Pinpoint the cell where the given text exists, returning its [X, Y] midpoint coordinate. 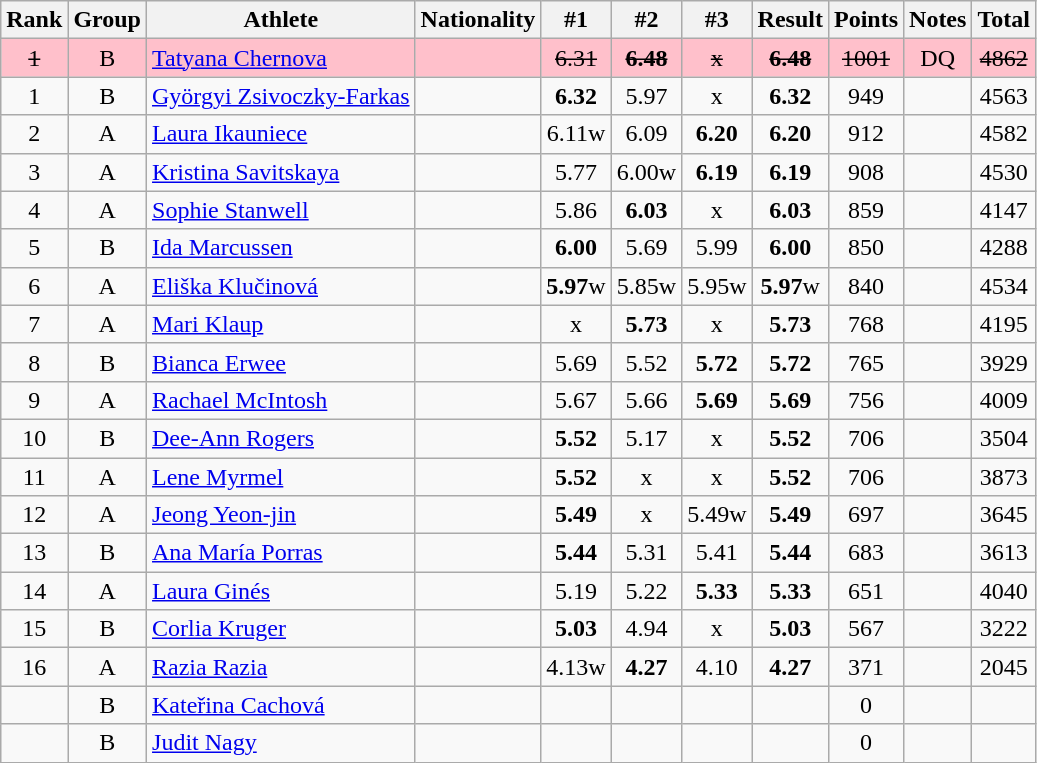
949 [866, 96]
5.67 [576, 400]
5 [34, 248]
9 [34, 400]
Laura Ikauniece [282, 134]
16 [34, 667]
4147 [1004, 210]
4288 [1004, 248]
11 [34, 477]
4530 [1004, 172]
3873 [1004, 477]
Notes [938, 20]
3613 [1004, 553]
2 [34, 134]
Total [1004, 20]
Kateřina Cachová [282, 705]
4.10 [717, 667]
912 [866, 134]
Sophie Stanwell [282, 210]
3645 [1004, 515]
5.95w [717, 286]
651 [866, 591]
Judit Nagy [282, 743]
4582 [1004, 134]
Rank [34, 20]
Tatyana Chernova [282, 58]
4.94 [646, 629]
4009 [1004, 400]
4040 [1004, 591]
Rachael McIntosh [282, 400]
Ana María Porras [282, 553]
Razia Razia [282, 667]
Kristina Savitskaya [282, 172]
Group [108, 20]
Bianca Erwee [282, 362]
3222 [1004, 629]
5.66 [646, 400]
6.11w [576, 134]
4.13w [576, 667]
6.31 [576, 58]
5.22 [646, 591]
768 [866, 324]
6.09 [646, 134]
Points [866, 20]
4195 [1004, 324]
5.97 [646, 96]
1001 [866, 58]
5.77 [576, 172]
371 [866, 667]
15 [34, 629]
4862 [1004, 58]
756 [866, 400]
850 [866, 248]
4534 [1004, 286]
840 [866, 286]
908 [866, 172]
Dee-Ann Rogers [282, 438]
4563 [1004, 96]
12 [34, 515]
Laura Ginés [282, 591]
13 [34, 553]
#2 [646, 20]
567 [866, 629]
Athlete [282, 20]
14 [34, 591]
859 [866, 210]
5.99 [717, 248]
Lene Myrmel [282, 477]
Györgyi Zsivoczky-Farkas [282, 96]
Mari Klaup [282, 324]
Nationality [478, 20]
5.49w [717, 515]
3929 [1004, 362]
#3 [717, 20]
6.00w [646, 172]
Corlia Kruger [282, 629]
Result [790, 20]
2045 [1004, 667]
3 [34, 172]
5.31 [646, 553]
5.41 [717, 553]
7 [34, 324]
5.85w [646, 286]
Ida Marcussen [282, 248]
765 [866, 362]
8 [34, 362]
DQ [938, 58]
5.86 [576, 210]
10 [34, 438]
5.17 [646, 438]
6 [34, 286]
683 [866, 553]
5.19 [576, 591]
Jeong Yeon-jin [282, 515]
3504 [1004, 438]
#1 [576, 20]
697 [866, 515]
Eliška Klučinová [282, 286]
4 [34, 210]
